For the text-containing cell, return its midpoint in (X, Y) coordinate format. 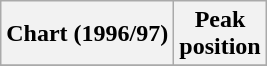
Peakposition (220, 34)
Chart (1996/97) (88, 34)
